Return [X, Y] of the center of cell containing provided text 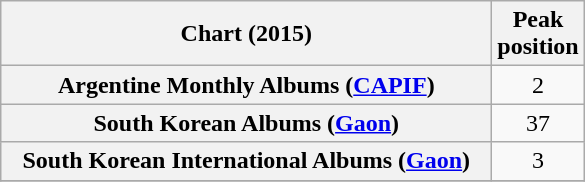
37 [538, 123]
3 [538, 161]
Chart (2015) [246, 34]
2 [538, 85]
South Korean Albums (Gaon) [246, 123]
Argentine Monthly Albums (CAPIF) [246, 85]
Peakposition [538, 34]
South Korean International Albums (Gaon) [246, 161]
